Search for the cell housing the specified text and yield its [x, y] center coordinate. 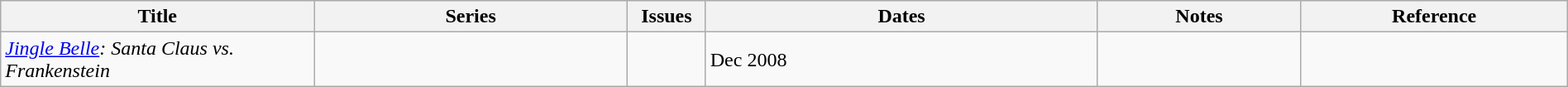
Reference [1434, 17]
Dates [901, 17]
Series [471, 17]
Issues [667, 17]
Notes [1199, 17]
Dec 2008 [901, 60]
Title [157, 17]
Jingle Belle: Santa Claus vs. Frankenstein [157, 60]
